Return the (x, y) coordinate for the center point of the cell that contains the specified text.  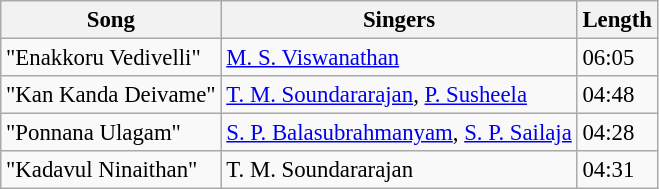
M. S. Viswanathan (399, 58)
06:05 (617, 58)
"Kadavul Ninaithan" (111, 170)
"Enakkoru Vedivelli" (111, 58)
T. M. Soundararajan, P. Susheela (399, 95)
04:28 (617, 133)
04:48 (617, 95)
Singers (399, 20)
"Ponnana Ulagam" (111, 133)
"Kan Kanda Deivame" (111, 95)
04:31 (617, 170)
Length (617, 20)
S. P. Balasubrahmanyam, S. P. Sailaja (399, 133)
T. M. Soundararajan (399, 170)
Song (111, 20)
